Search for the cell housing the specified text and yield its (X, Y) center coordinate. 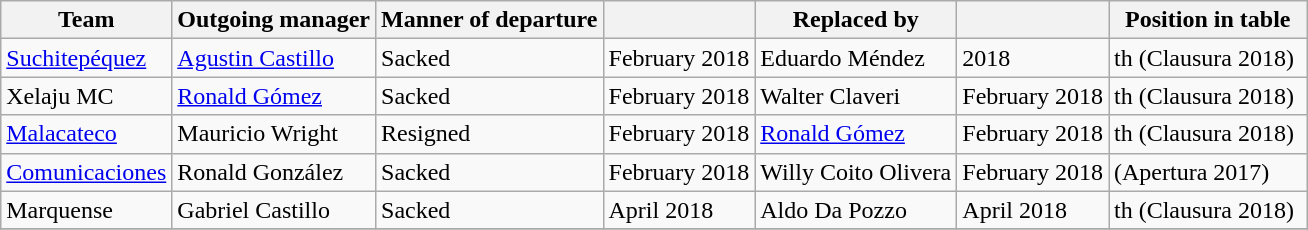
Replaced by (856, 20)
Walter Claveri (856, 96)
Resigned (490, 134)
Outgoing manager (274, 20)
2018 (1033, 58)
Eduardo Méndez (856, 58)
Malacateco (86, 134)
Gabriel Castillo (274, 210)
Mauricio Wright (274, 134)
Manner of departure (490, 20)
Team (86, 20)
Comunicaciones (86, 172)
Suchitepéquez (86, 58)
Xelaju MC (86, 96)
Agustin Castillo (274, 58)
Position in table (1208, 20)
Marquense (86, 210)
Ronald González (274, 172)
(Apertura 2017) (1208, 172)
Willy Coito Olivera (856, 172)
Aldo Da Pozzo (856, 210)
